From the cell containing the given text, extract its center point as (X, Y) coordinate. 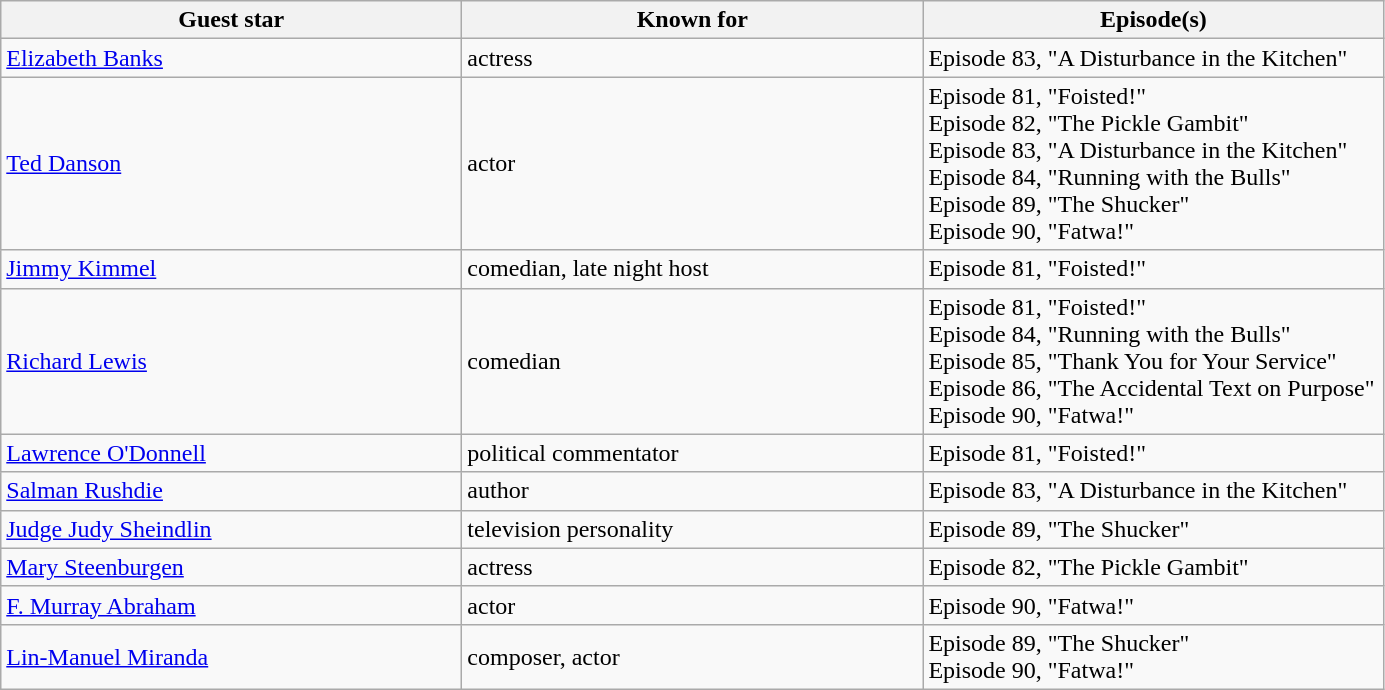
Episode 82, "The Pickle Gambit" (1154, 567)
Salman Rushdie (232, 491)
comedian (692, 361)
composer, actor (692, 656)
Episode(s) (1154, 20)
comedian, late night host (692, 269)
Known for (692, 20)
Guest star (232, 20)
Mary Steenburgen (232, 567)
Lawrence O'Donnell (232, 453)
Episode 89, "The Shucker"Episode 90, "Fatwa!" (1154, 656)
author (692, 491)
Episode 90, "Fatwa!" (1154, 605)
Jimmy Kimmel (232, 269)
television personality (692, 529)
Judge Judy Sheindlin (232, 529)
Ted Danson (232, 164)
Lin-Manuel Miranda (232, 656)
political commentator (692, 453)
F. Murray Abraham (232, 605)
Richard Lewis (232, 361)
Episode 89, "The Shucker" (1154, 529)
Elizabeth Banks (232, 58)
